For the text-containing cell, return its midpoint in [X, Y] coordinate format. 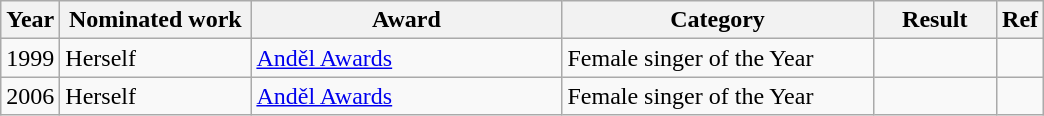
2006 [30, 96]
Category [718, 20]
1999 [30, 58]
Ref [1020, 20]
Award [406, 20]
Nominated work [156, 20]
Result [935, 20]
Year [30, 20]
